Identify which cell holds the provided text, then report its (x, y) central coordinate. 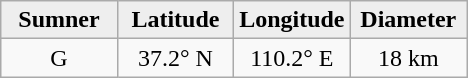
G (59, 58)
Latitude (175, 20)
Longitude (292, 20)
18 km (408, 58)
37.2° N (175, 58)
110.2° E (292, 58)
Diameter (408, 20)
Sumner (59, 20)
